Provide the [X, Y] coordinate of the cell's center where the given text is located.  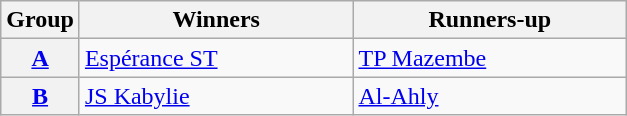
Al-Ahly [490, 96]
Runners-up [490, 20]
B [40, 96]
Group [40, 20]
A [40, 58]
Espérance ST [216, 58]
Winners [216, 20]
TP Mazembe [490, 58]
JS Kabylie [216, 96]
